Capture the cell that displays the provided text and extract its (x, y) central coordinate. 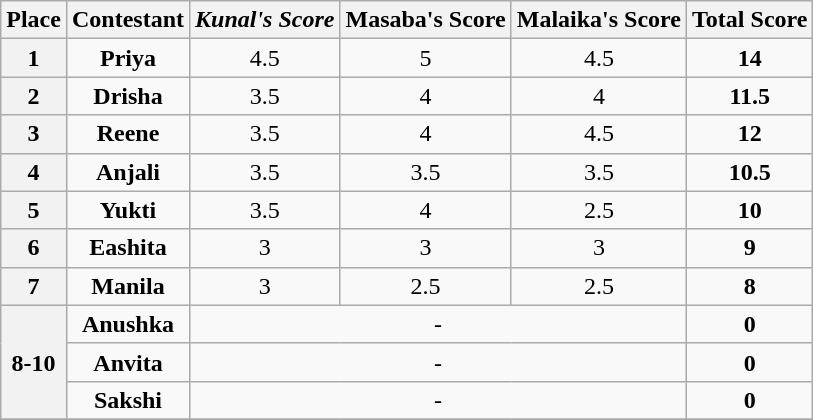
Sakshi (128, 400)
7 (34, 286)
Total Score (750, 20)
14 (750, 58)
Yukti (128, 210)
Contestant (128, 20)
8-10 (34, 362)
Reene (128, 134)
10 (750, 210)
12 (750, 134)
Anvita (128, 362)
Manila (128, 286)
Malaika's Score (598, 20)
11.5 (750, 96)
Eashita (128, 248)
Anjali (128, 172)
Anushka (128, 324)
Masaba's Score (426, 20)
1 (34, 58)
Place (34, 20)
10.5 (750, 172)
2 (34, 96)
Kunal's Score (265, 20)
Priya (128, 58)
8 (750, 286)
Drisha (128, 96)
9 (750, 248)
6 (34, 248)
